Extract the [X, Y] coordinate from the center of the cell holding the provided text.  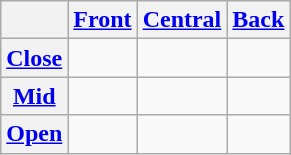
Back [258, 20]
Close [34, 58]
Central [182, 20]
Mid [34, 96]
Front [102, 20]
Open [34, 134]
